Extract the (X, Y) coordinate from the center of the cell holding the provided text.  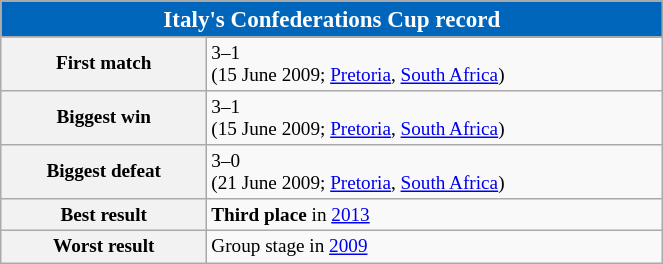
Italy's Confederations Cup record (332, 19)
Biggest defeat (104, 172)
Third place in 2013 (435, 215)
3–0 (21 June 2009; Pretoria, South Africa) (435, 172)
Biggest win (104, 118)
Worst result (104, 247)
Best result (104, 215)
Group stage in 2009 (435, 247)
First match (104, 64)
